Identify which cell holds the provided text, then report its (X, Y) central coordinate. 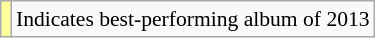
Indicates best-performing album of 2013 (193, 19)
